Return the [X, Y] coordinate for the center point of the cell that contains the specified text.  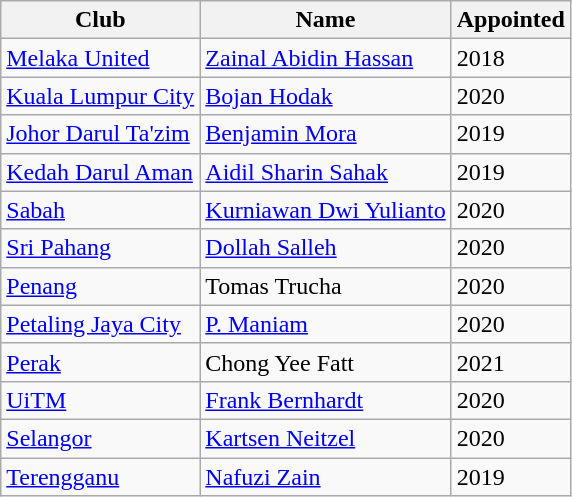
Zainal Abidin Hassan [326, 58]
Selangor [100, 438]
Dollah Salleh [326, 248]
Sabah [100, 210]
Terengganu [100, 477]
Johor Darul Ta'zim [100, 134]
Appointed [510, 20]
Kuala Lumpur City [100, 96]
Aidil Sharin Sahak [326, 172]
Perak [100, 362]
Name [326, 20]
Nafuzi Zain [326, 477]
Tomas Trucha [326, 286]
Kedah Darul Aman [100, 172]
Kartsen Neitzel [326, 438]
Melaka United [100, 58]
Sri Pahang [100, 248]
Penang [100, 286]
UiTM [100, 400]
Kurniawan Dwi Yulianto [326, 210]
2021 [510, 362]
2018 [510, 58]
Frank Bernhardt [326, 400]
P. Maniam [326, 324]
Chong Yee Fatt [326, 362]
Bojan Hodak [326, 96]
Club [100, 20]
Benjamin Mora [326, 134]
Petaling Jaya City [100, 324]
